Extract the [X, Y] coordinate from the center of the cell holding the provided text.  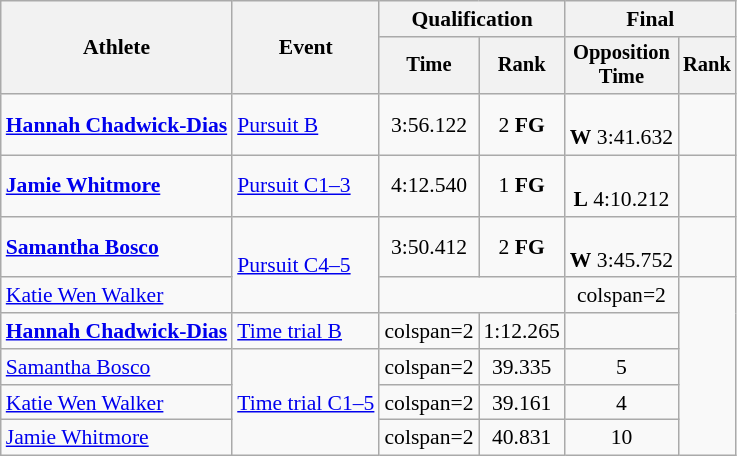
10 [622, 438]
Athlete [116, 48]
W 3:45.752 [622, 248]
4:12.540 [428, 186]
L 4:10.212 [622, 186]
39.161 [521, 403]
Pursuit C1–3 [306, 186]
Pursuit B [306, 124]
Time trial C1–5 [306, 402]
Qualification [472, 19]
1:12.265 [521, 331]
40.831 [521, 438]
Time trial B [306, 331]
W 3:41.632 [622, 124]
OppositionTime [622, 66]
Event [306, 48]
Final [650, 19]
4 [622, 403]
5 [622, 367]
Pursuit C4–5 [306, 266]
Time [428, 66]
1 FG [521, 186]
3:50.412 [428, 248]
3:56.122 [428, 124]
39.335 [521, 367]
